Identify which cell holds the provided text, then report its [x, y] central coordinate. 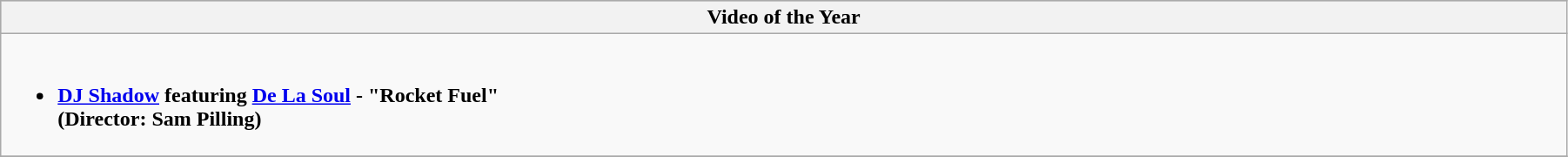
Video of the Year [784, 17]
DJ Shadow featuring De La Soul - "Rocket Fuel" (Director: Sam Pilling) [784, 95]
